For the text-containing cell, return its midpoint in (x, y) coordinate format. 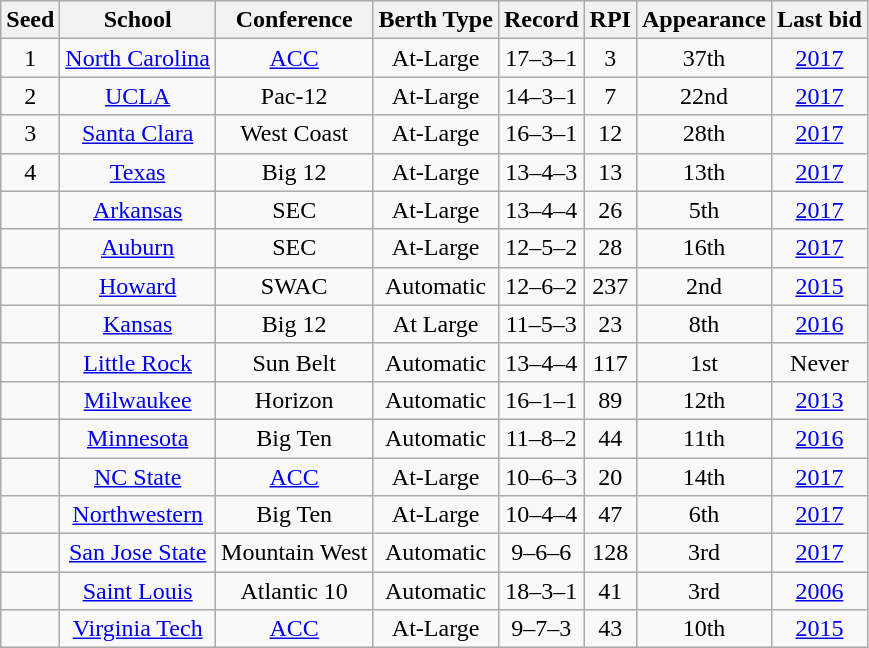
16th (704, 248)
22nd (704, 96)
Saint Louis (138, 591)
Sun Belt (294, 362)
41 (610, 591)
11–5–3 (541, 324)
Minnesota (138, 438)
2013 (820, 400)
2nd (704, 286)
1st (704, 362)
Kansas (138, 324)
Auburn (138, 248)
37th (704, 58)
43 (610, 629)
8th (704, 324)
20 (610, 477)
Santa Clara (138, 134)
10th (704, 629)
10–4–4 (541, 515)
Seed (30, 20)
2006 (820, 591)
11–8–2 (541, 438)
13th (704, 172)
6th (704, 515)
At Large (436, 324)
Texas (138, 172)
14–3–1 (541, 96)
Record (541, 20)
SWAC (294, 286)
RPI (610, 20)
Last bid (820, 20)
UCLA (138, 96)
1 (30, 58)
School (138, 20)
47 (610, 515)
Atlantic 10 (294, 591)
Virginia Tech (138, 629)
Arkansas (138, 210)
Milwaukee (138, 400)
4 (30, 172)
Conference (294, 20)
9–7–3 (541, 629)
16–3–1 (541, 134)
Little Rock (138, 362)
117 (610, 362)
14th (704, 477)
12–5–2 (541, 248)
18–3–1 (541, 591)
Mountain West (294, 553)
16–1–1 (541, 400)
12 (610, 134)
Howard (138, 286)
28 (610, 248)
17–3–1 (541, 58)
10–6–3 (541, 477)
13–4–3 (541, 172)
23 (610, 324)
Never (820, 362)
Northwestern (138, 515)
237 (610, 286)
26 (610, 210)
11th (704, 438)
West Coast (294, 134)
9–6–6 (541, 553)
Appearance (704, 20)
28th (704, 134)
5th (704, 210)
44 (610, 438)
Horizon (294, 400)
North Carolina (138, 58)
2 (30, 96)
128 (610, 553)
San Jose State (138, 553)
Pac-12 (294, 96)
Berth Type (436, 20)
NC State (138, 477)
7 (610, 96)
13 (610, 172)
12th (704, 400)
12–6–2 (541, 286)
89 (610, 400)
